Find where the given text appears and provide that cell's center as (X, Y) coordinate. 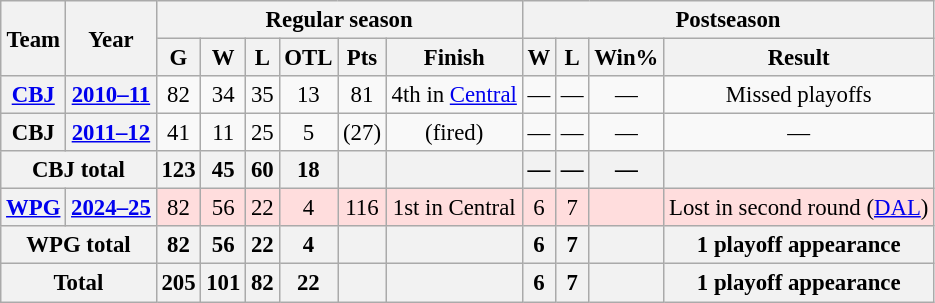
123 (178, 170)
2011–12 (111, 133)
1st in Central (454, 208)
Year (111, 38)
60 (262, 170)
4th in Central (454, 95)
Regular season (339, 20)
2010–11 (111, 95)
(fired) (454, 133)
G (178, 58)
Result (799, 58)
Postseason (728, 20)
Total (78, 283)
Lost in second round (DAL) (799, 208)
Finish (454, 58)
WPG total (78, 245)
CBJ total (78, 170)
OTL (308, 58)
35 (262, 95)
11 (224, 133)
Team (34, 38)
Win% (626, 58)
81 (362, 95)
(27) (362, 133)
Missed playoffs (799, 95)
Pts (362, 58)
34 (224, 95)
25 (262, 133)
205 (178, 283)
2024–25 (111, 208)
101 (224, 283)
13 (308, 95)
45 (224, 170)
5 (308, 133)
41 (178, 133)
116 (362, 208)
WPG (34, 208)
18 (308, 170)
